Provide the [x, y] coordinate of the cell's center where the given text is located.  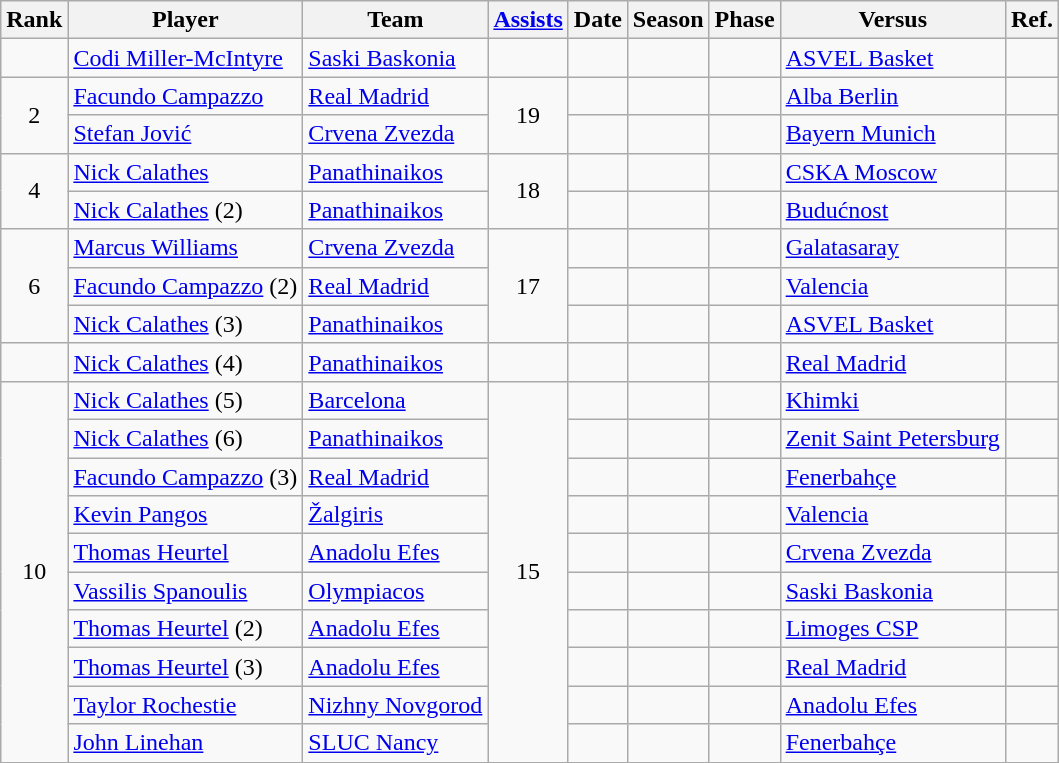
Nick Calathes [186, 172]
Rank [34, 20]
Nick Calathes (6) [186, 438]
Thomas Heurtel (2) [186, 629]
Nick Calathes (5) [186, 400]
17 [528, 286]
Alba Berlin [892, 96]
2 [34, 115]
Marcus Williams [186, 248]
Facundo Campazzo (3) [186, 477]
Date [598, 20]
Player [186, 20]
Limoges CSP [892, 629]
Phase [744, 20]
Zenit Saint Petersburg [892, 438]
19 [528, 115]
Versus [892, 20]
Team [396, 20]
John Linehan [186, 743]
CSKA Moscow [892, 172]
Ref. [1032, 20]
6 [34, 286]
Bayern Munich [892, 134]
18 [528, 191]
Galatasaray [892, 248]
Nizhny Novgorod [396, 705]
Olympiacos [396, 591]
10 [34, 572]
Facundo Campazzo (2) [186, 286]
Žalgiris [396, 515]
Khimki [892, 400]
Facundo Campazzo [186, 96]
Vassilis Spanoulis [186, 591]
Taylor Rochestie [186, 705]
Kevin Pangos [186, 515]
Barcelona [396, 400]
Nick Calathes (2) [186, 210]
Nick Calathes (3) [186, 324]
Budućnost [892, 210]
15 [528, 572]
Nick Calathes (4) [186, 362]
4 [34, 191]
SLUC Nancy [396, 743]
Thomas Heurtel (3) [186, 667]
Season [668, 20]
Codi Miller-McIntyre [186, 58]
Stefan Jović [186, 134]
Assists [528, 20]
Thomas Heurtel [186, 553]
